Determine the [X, Y] coordinate at the center of the cell enclosing the given text.  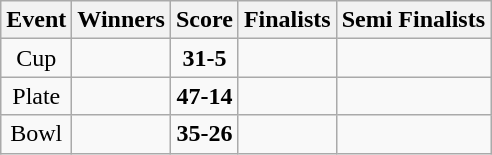
47-14 [204, 96]
Winners [122, 20]
31-5 [204, 58]
Semi Finalists [413, 20]
Plate [36, 96]
Cup [36, 58]
Event [36, 20]
Finalists [287, 20]
35-26 [204, 134]
Score [204, 20]
Bowl [36, 134]
